From the cell containing the given text, extract its center point as [X, Y] coordinate. 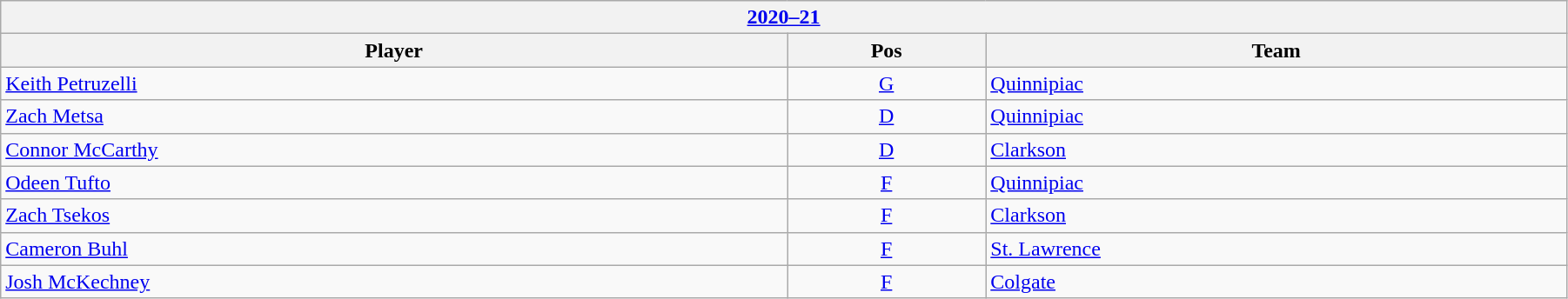
Cameron Buhl [394, 249]
Odeen Tufto [394, 183]
Player [394, 50]
Pos [887, 50]
Connor McCarthy [394, 149]
Keith Petruzelli [394, 83]
2020–21 [784, 17]
Colgate [1277, 282]
G [887, 83]
Josh McKechney [394, 282]
St. Lawrence [1277, 249]
Zach Metsa [394, 116]
Zach Tsekos [394, 216]
Team [1277, 50]
